Provide the (x, y) coordinate of the cell's center where the given text is located.  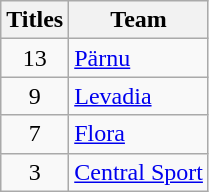
Titles (35, 20)
9 (35, 96)
Central Sport (139, 172)
3 (35, 172)
7 (35, 134)
Flora (139, 134)
13 (35, 58)
Pärnu (139, 58)
Levadia (139, 96)
Team (139, 20)
